Output the [X, Y] coordinate of the center of the cell containing the given text.  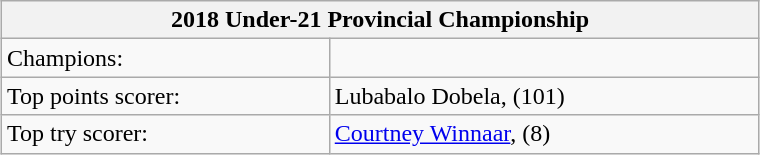
Courtney Winnaar, (8) [544, 134]
Lubabalo Dobela, (101) [544, 96]
Top points scorer: [166, 96]
2018 Under-21 Provincial Championship [380, 20]
Champions: [166, 58]
Top try scorer: [166, 134]
